Locate the cell with the specified text and output its [x, y] center coordinate. 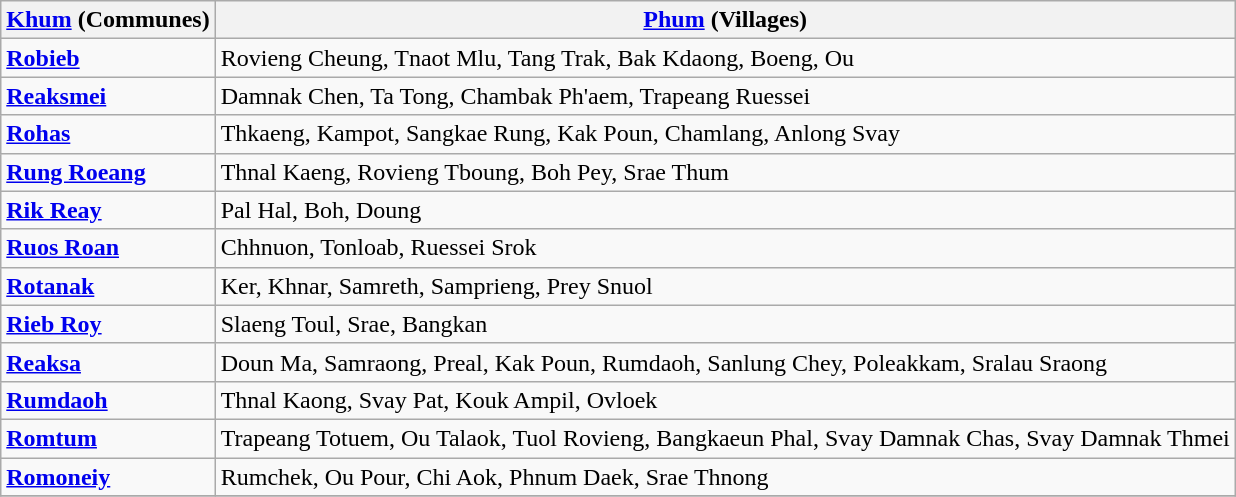
Romtum [108, 438]
Rumdaoh [108, 400]
Robieb [108, 58]
Rung Roeang [108, 172]
Reaksa [108, 362]
Thnal Kaeng, Rovieng Tboung, Boh Pey, Srae Thum [725, 172]
Slaeng Toul, Srae, Bangkan [725, 324]
Chhnuon, Tonloab, Ruessei Srok [725, 248]
Rieb Roy [108, 324]
Thnal Kaong, Svay Pat, Kouk Ampil, Ovloek [725, 400]
Trapeang Totuem, Ou Talaok, Tuol Rovieng, Bangkaeun Phal, Svay Damnak Chas, Svay Damnak Thmei [725, 438]
Ruos Roan [108, 248]
Reaksmei [108, 96]
Romoneiy [108, 477]
Rik Reay [108, 210]
Rovieng Cheung, Tnaot Mlu, Tang Trak, Bak Kdaong, Boeng, Ou [725, 58]
Rumchek, Ou Pour, Chi Aok, Phnum Daek, Srae Thnong [725, 477]
Pal Hal, Boh, Doung [725, 210]
Phum (Villages) [725, 20]
Khum (Communes) [108, 20]
Rotanak [108, 286]
Damnak Chen, Ta Tong, Chambak Ph'aem, Trapeang Ruessei [725, 96]
Ker, Khnar, Samreth, Samprieng, Prey Snuol [725, 286]
Doun Ma, Samraong, Preal, Kak Poun, Rumdaoh, Sanlung Chey, Poleakkam, Sralau Sraong [725, 362]
Rohas [108, 134]
Thkaeng, Kampot, Sangkae Rung, Kak Poun, Chamlang, Anlong Svay [725, 134]
